Identify which cell holds the provided text, then report its [X, Y] central coordinate. 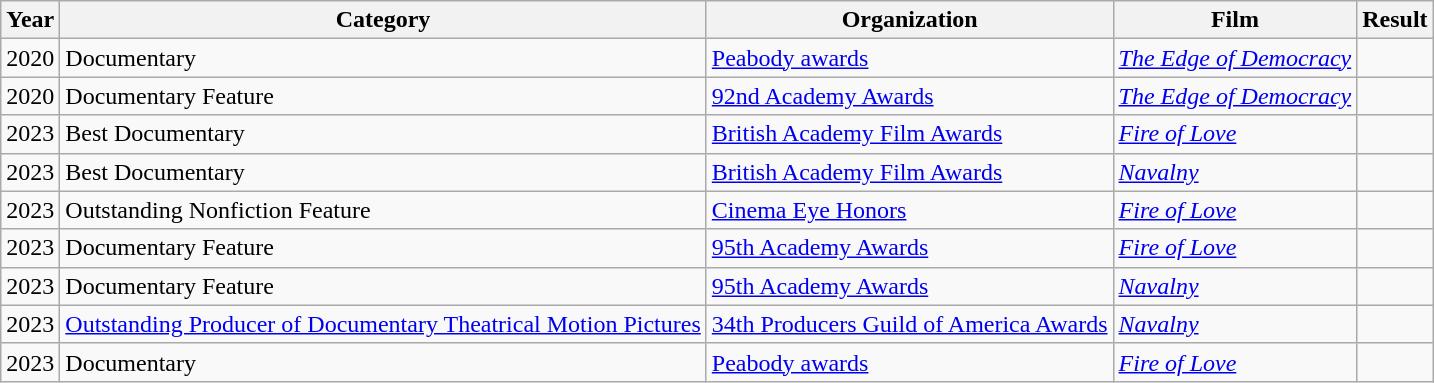
34th Producers Guild of America Awards [910, 324]
Outstanding Producer of Documentary Theatrical Motion Pictures [383, 324]
Outstanding Nonfiction Feature [383, 210]
Year [30, 20]
Cinema Eye Honors [910, 210]
Category [383, 20]
Film [1235, 20]
Organization [910, 20]
Result [1395, 20]
92nd Academy Awards [910, 96]
